Pinpoint the cell where the given text exists, returning its [x, y] midpoint coordinate. 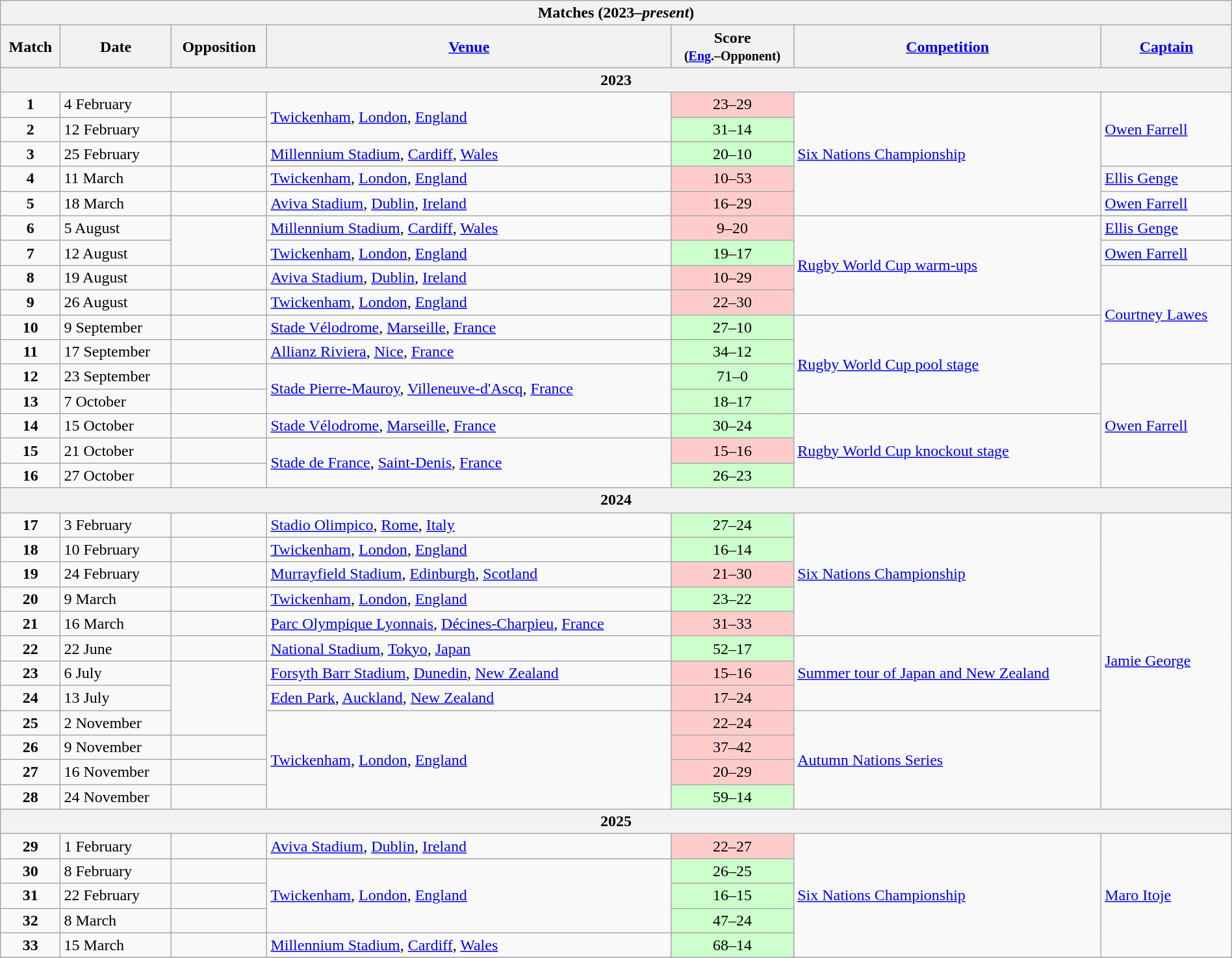
24 [31, 698]
Date [116, 47]
4 February [116, 105]
20–29 [733, 772]
23–22 [733, 599]
Captain [1167, 47]
18 [31, 549]
27–24 [733, 525]
19 August [116, 277]
Stade Pierre-Mauroy, Villeneuve-d'Ascq, France [469, 389]
10–29 [733, 277]
23–29 [733, 105]
11 March [116, 179]
22–27 [733, 846]
26 [31, 748]
Stade de France, Saint-Denis, France [469, 463]
2023 [616, 80]
29 [31, 846]
Rugby World Cup pool stage [947, 364]
68–14 [733, 945]
20–10 [733, 154]
31–14 [733, 129]
33 [31, 945]
16 November [116, 772]
1 February [116, 846]
52–17 [733, 648]
30–24 [733, 426]
18–17 [733, 401]
Autumn Nations Series [947, 760]
22–24 [733, 723]
31–33 [733, 624]
26 August [116, 302]
15 [31, 451]
9–20 [733, 228]
14 [31, 426]
11 [31, 352]
71–0 [733, 377]
22 February [116, 896]
25 February [116, 154]
26–25 [733, 871]
21 [31, 624]
23 [31, 673]
10 February [116, 549]
23 September [116, 377]
17 [31, 525]
15 October [116, 426]
19 [31, 574]
21–30 [733, 574]
8 [31, 277]
Murrayfield Stadium, Edinburgh, Scotland [469, 574]
1 [31, 105]
37–42 [733, 748]
8 February [116, 871]
9 September [116, 327]
12 August [116, 253]
9 [31, 302]
16–15 [733, 896]
9 March [116, 599]
2024 [616, 500]
12 [31, 377]
59–14 [733, 797]
21 October [116, 451]
10 [31, 327]
Venue [469, 47]
Score(Eng.–Opponent) [733, 47]
5 [31, 203]
Maro Itoje [1167, 896]
3 February [116, 525]
Courtney Lawes [1167, 314]
10–53 [733, 179]
28 [31, 797]
22 [31, 648]
27–10 [733, 327]
Parc Olympique Lyonnais, Décines-Charpieu, France [469, 624]
16–29 [733, 203]
27 [31, 772]
Competition [947, 47]
9 November [116, 748]
30 [31, 871]
Stadio Olimpico, Rome, Italy [469, 525]
34–12 [733, 352]
13 [31, 401]
47–24 [733, 920]
24 February [116, 574]
7 October [116, 401]
4 [31, 179]
5 August [116, 228]
Rugby World Cup knockout stage [947, 451]
6 [31, 228]
32 [31, 920]
19–17 [733, 253]
25 [31, 723]
National Stadium, Tokyo, Japan [469, 648]
8 March [116, 920]
6 July [116, 673]
16 March [116, 624]
Allianz Riviera, Nice, France [469, 352]
Jamie George [1167, 661]
16–14 [733, 549]
3 [31, 154]
2025 [616, 822]
Match [31, 47]
31 [31, 896]
18 March [116, 203]
20 [31, 599]
Summer tour of Japan and New Zealand [947, 673]
7 [31, 253]
15 March [116, 945]
Opposition [219, 47]
24 November [116, 797]
12 February [116, 129]
2 November [116, 723]
17–24 [733, 698]
13 July [116, 698]
27 October [116, 475]
17 September [116, 352]
Rugby World Cup warm-ups [947, 265]
Eden Park, Auckland, New Zealand [469, 698]
Matches (2023–present) [616, 13]
26–23 [733, 475]
16 [31, 475]
2 [31, 129]
Forsyth Barr Stadium, Dunedin, New Zealand [469, 673]
22–30 [733, 302]
22 June [116, 648]
